Output the [X, Y] coordinate of the center of the cell containing the given text.  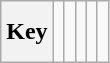
Key [27, 32]
